Provide the (x, y) coordinate of the cell's center where the given text is located.  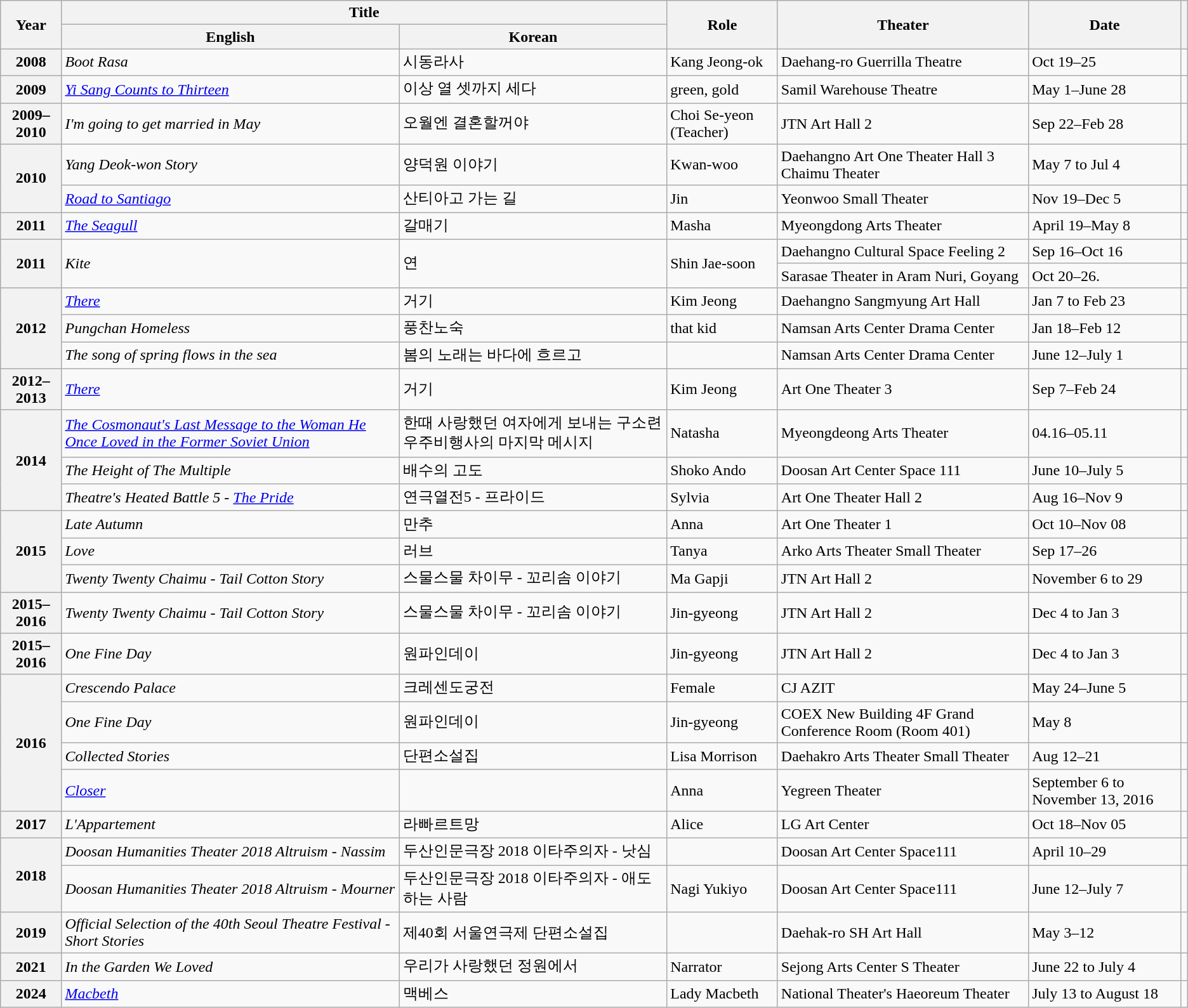
May 7 to Jul 4 (1104, 165)
라빠르트망 (533, 825)
English (230, 37)
오월엔 결혼할꺼야 (533, 123)
우리가 사랑했던 정원에서 (533, 967)
이상 열 셋까지 세다 (533, 89)
Kite (230, 263)
May 8 (1104, 722)
July 13 to August 18 (1104, 993)
Shin Jae-soon (722, 263)
2018 (31, 875)
Role (722, 25)
April 19–May 8 (1104, 226)
2016 (31, 742)
Love (230, 552)
Collected Stories (230, 756)
갈매기 (533, 226)
June 12–July 1 (1104, 355)
2021 (31, 967)
Daehak-ro SH Art Hall (902, 933)
Choi Se-yeon (Teacher) (722, 123)
May 24–June 5 (1104, 688)
green, gold (722, 89)
Aug 12–21 (1104, 756)
Myeongdeong Arts Theater (902, 433)
Sejong Arts Center S Theater (902, 967)
Jan 7 to Feb 23 (1104, 301)
May 3–12 (1104, 933)
June 12–July 7 (1104, 889)
that kid (722, 329)
제40회 서울연극제 단편소설집 (533, 933)
맥베스 (533, 993)
Yegreen Theater (902, 790)
Sarasae Theater in Aram Nuri, Goyang (902, 275)
Nagi Yukiyo (722, 889)
April 10–29 (1104, 851)
The Cosmonaut's Last Message to the Woman He Once Loved in the Former Soviet Union (230, 433)
만추 (533, 524)
Lady Macbeth (722, 993)
봄의 노래는 바다에 흐르고 (533, 355)
Oct 10–Nov 08 (1104, 524)
In the Garden We Loved (230, 967)
The Seagull (230, 226)
Jin (722, 199)
양덕원 이야기 (533, 165)
May 1–June 28 (1104, 89)
2015 (31, 551)
Kang Jeong-ok (722, 62)
November 6 to 29 (1104, 579)
연 (533, 263)
Oct 19–25 (1104, 62)
Art One Theater 3 (902, 389)
Kwan-woo (722, 165)
LG Art Center (902, 825)
러브 (533, 552)
2014 (31, 461)
2012–2013 (31, 389)
2017 (31, 825)
단편소설집 (533, 756)
Oct 18–Nov 05 (1104, 825)
Macbeth (230, 993)
Doosan Art Center Space 111 (902, 471)
COEX New Building 4F Grand Conference Room (Room 401) (902, 722)
Pungchan Homeless (230, 329)
04.16–05.11 (1104, 433)
Sep 7–Feb 24 (1104, 389)
Art One Theater 1 (902, 524)
Daehakro Arts Theater Small Theater (902, 756)
2010 (31, 178)
Daehang-ro Guerrilla Theatre (902, 62)
Official Selection of the 40th Seoul Theatre Festival - Short Stories (230, 933)
Masha (722, 226)
The song of spring flows in the sea (230, 355)
Daehangno Cultural Space Feeling 2 (902, 251)
Theater (902, 25)
Boot Rasa (230, 62)
풍찬노숙 (533, 329)
Daehangno Sangmyung Art Hall (902, 301)
연극열전5 - 프라이드 (533, 497)
Doosan Humanities Theater 2018 Altruism - Mourner (230, 889)
2012 (31, 328)
Sep 16–Oct 16 (1104, 251)
Shoko Ando (722, 471)
한때 사랑했던 여자에게 보내는 구소련 우주비행사의 마지막 메시지 (533, 433)
Doosan Humanities Theater 2018 Altruism - Nassim (230, 851)
2024 (31, 993)
Date (1104, 25)
두산인문극장 2018 이타주의자 - 낫심 (533, 851)
Oct 20–26. (1104, 275)
Sylvia (722, 497)
June 10–July 5 (1104, 471)
Yang Deok-won Story (230, 165)
Korean (533, 37)
Theatre's Heated Battle 5 - The Pride (230, 497)
배수의 고도 (533, 471)
I'm going to get married in May (230, 123)
Sep 17–26 (1104, 552)
시동라사 (533, 62)
Late Autumn (230, 524)
Nov 19–Dec 5 (1104, 199)
Sep 22–Feb 28 (1104, 123)
Road to Santiago (230, 199)
Art One Theater Hall 2 (902, 497)
Alice (722, 825)
Arko Arts Theater Small Theater (902, 552)
Ma Gapji (722, 579)
Yeonwoo Small Theater (902, 199)
2009 (31, 89)
CJ AZIT (902, 688)
Tanya (722, 552)
Title (364, 13)
2009–2010 (31, 123)
The Height of The Multiple (230, 471)
Samil Warehouse Theatre (902, 89)
Lisa Morrison (722, 756)
June 22 to July 4 (1104, 967)
산티아고 가는 길 (533, 199)
Year (31, 25)
Crescendo Palace (230, 688)
Myeongdong Arts Theater (902, 226)
Narrator (722, 967)
두산인문극장 2018 이타주의자 - 애도하는 사람 (533, 889)
Yi Sang Counts to Thirteen (230, 89)
September 6 to November 13, 2016 (1104, 790)
Daehangno Art One Theater Hall 3 Chaimu Theater (902, 165)
2008 (31, 62)
Jan 18–Feb 12 (1104, 329)
Natasha (722, 433)
L'Appartement (230, 825)
Aug 16–Nov 9 (1104, 497)
National Theater's Haeoreum Theater (902, 993)
Female (722, 688)
크레센도궁전 (533, 688)
Closer (230, 790)
2019 (31, 933)
